Output the (X, Y) coordinate of the center of the cell containing the given text.  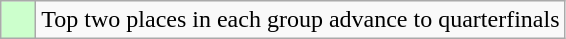
Top two places in each group advance to quarterfinals (300, 20)
